For the text-containing cell, return its midpoint in [x, y] coordinate format. 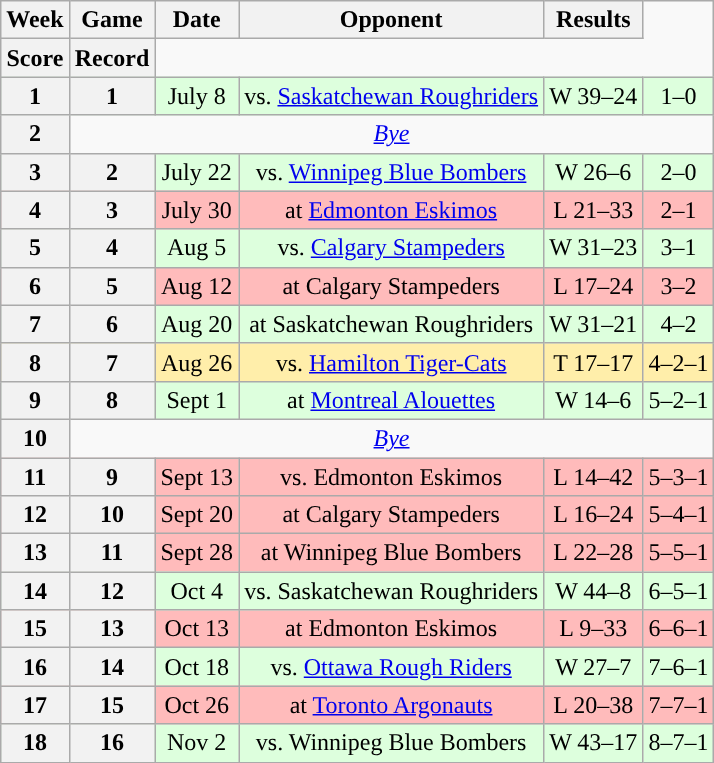
vs. Hamilton Tiger-Cats [392, 362]
17 [35, 705]
Date [197, 20]
Sept 28 [197, 553]
5–5–1 [678, 553]
Oct 26 [197, 705]
W 44–8 [594, 591]
L 21–33 [594, 210]
vs. Calgary Stampeders [392, 248]
Score [35, 58]
8–7–1 [678, 743]
W 14–6 [594, 400]
2–1 [678, 210]
7–7–1 [678, 705]
2–0 [678, 172]
Aug 5 [197, 248]
L 16–24 [594, 515]
Aug 12 [197, 286]
Sept 1 [197, 400]
Aug 20 [197, 324]
July 8 [197, 96]
W 39–24 [594, 96]
Sept 13 [197, 477]
L 14–42 [594, 477]
Results [594, 20]
at Toronto Argonauts [392, 705]
W 31–21 [594, 324]
3–1 [678, 248]
Oct 18 [197, 667]
Game [112, 20]
Record [112, 58]
Aug 26 [197, 362]
Nov 2 [197, 743]
T 17–17 [594, 362]
July 30 [197, 210]
W 31–23 [594, 248]
W 43–17 [594, 743]
3–2 [678, 286]
vs. Ottawa Rough Riders [392, 667]
L 9–33 [594, 629]
6–6–1 [678, 629]
Week [35, 20]
18 [35, 743]
7–6–1 [678, 667]
at Montreal Alouettes [392, 400]
vs. Edmonton Eskimos [392, 477]
Oct 4 [197, 591]
W 26–6 [594, 172]
5–3–1 [678, 477]
5–2–1 [678, 400]
Opponent [392, 20]
1–0 [678, 96]
W 27–7 [594, 667]
July 22 [197, 172]
Sept 20 [197, 515]
at Saskatchewan Roughriders [392, 324]
4–2–1 [678, 362]
4–2 [678, 324]
6–5–1 [678, 591]
L 22–28 [594, 553]
L 20–38 [594, 705]
5–4–1 [678, 515]
at Winnipeg Blue Bombers [392, 553]
L 17–24 [594, 286]
Oct 13 [197, 629]
